Extract the (X, Y) coordinate from the center of the cell holding the provided text.  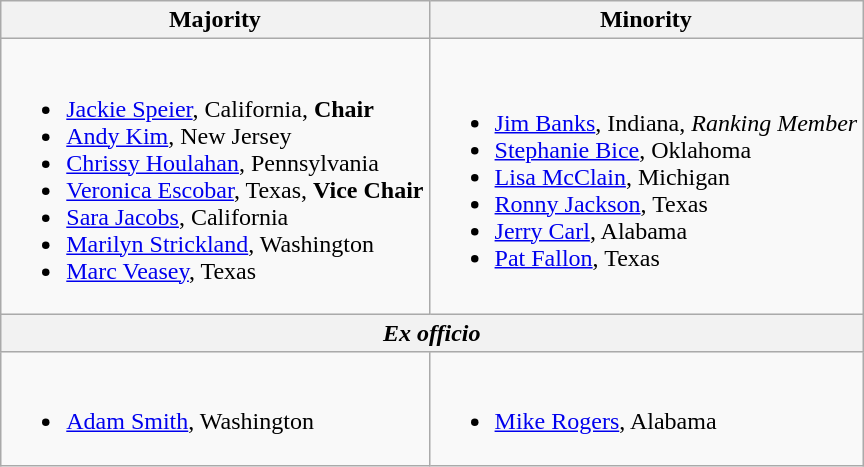
Minority (646, 20)
Adam Smith, Washington (215, 408)
Majority (215, 20)
Ex officio (432, 333)
Jim Banks, Indiana, Ranking MemberStephanie Bice, OklahomaLisa McClain, MichiganRonny Jackson, TexasJerry Carl, AlabamaPat Fallon, Texas (646, 176)
Mike Rogers, Alabama (646, 408)
